Scan for the cell matching the given text and deliver its [X, Y] coordinate at center. 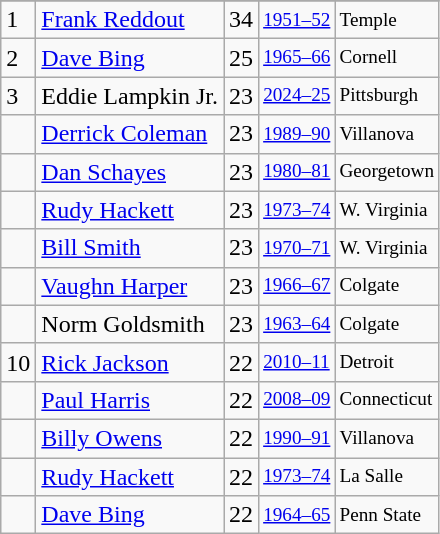
10 [18, 362]
Derrick Coleman [130, 134]
Georgetown [387, 172]
2 [18, 58]
Eddie Lampkin Jr. [130, 96]
1951–52 [297, 20]
1 [18, 20]
Dan Schayes [130, 172]
Temple [387, 20]
Pittsburgh [387, 96]
1966–67 [297, 286]
2008–09 [297, 400]
Penn State [387, 515]
1970–71 [297, 248]
Connecticut [387, 400]
Billy Owens [130, 438]
Cornell [387, 58]
Norm Goldsmith [130, 324]
3 [18, 96]
1964–65 [297, 515]
1965–66 [297, 58]
Paul Harris [130, 400]
2010–11 [297, 362]
25 [242, 58]
34 [242, 20]
1990–91 [297, 438]
1980–81 [297, 172]
Frank Reddout [130, 20]
Bill Smith [130, 248]
Detroit [387, 362]
La Salle [387, 477]
1989–90 [297, 134]
1963–64 [297, 324]
Vaughn Harper [130, 286]
2024–25 [297, 96]
Rick Jackson [130, 362]
